Provide the (X, Y) coordinate of the cell's center where the given text is located.  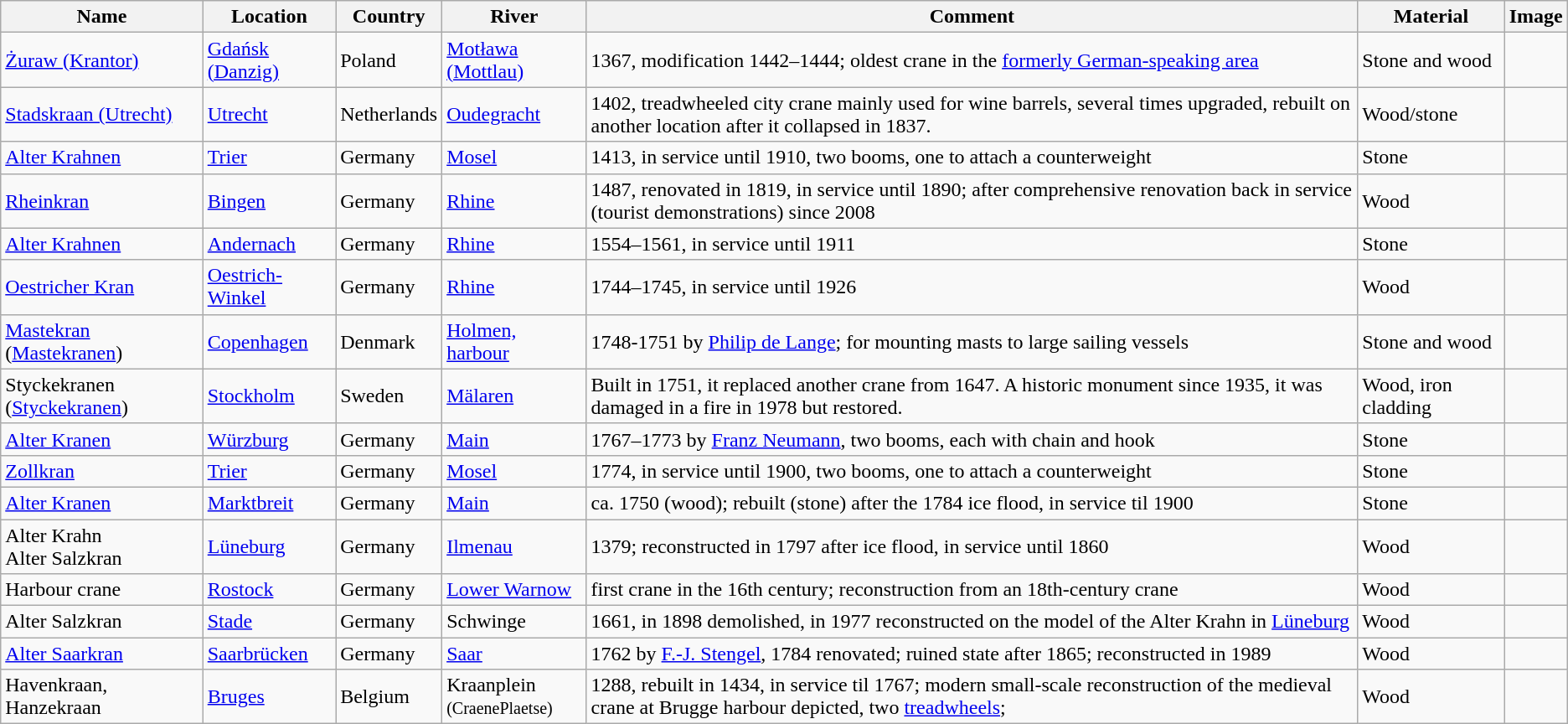
1379; reconstructed in 1797 after ice flood, in service until 1860 (972, 546)
Oestricher Kran (102, 287)
1554–1561, in service until 1911 (972, 244)
Alter KrahnAlter Salzkran (102, 546)
Rheinkran (102, 201)
Schwinge (514, 622)
Lüneburg (269, 546)
Sweden (389, 396)
Stadskraan (Utrecht) (102, 114)
Material (1431, 17)
1487, renovated in 1819, in service until 1890; after comprehensive renovation back in service (tourist demonstrations) since 2008 (972, 201)
first crane in the 16th century; reconstruction from an 18th-century crane (972, 590)
1288, rebuilt in 1434, in service til 1767; modern small-scale reconstruction of the medieval crane at Brugge harbour depicted, two treadwheels; (972, 697)
Comment (972, 17)
Zollkran (102, 471)
Motława (Mottlau) (514, 60)
1748-1751 by Philip de Lange; for mounting masts to large sailing vessels (972, 342)
Mälaren (514, 396)
1762 by F.-J. Stengel, 1784 renovated; ruined state after 1865; reconstructed in 1989 (972, 654)
Alter Salzkran (102, 622)
Saarbrücken (269, 654)
1767–1773 by Franz Neumann, two booms, each with chain and hook (972, 439)
Wood/stone (1431, 114)
Country (389, 17)
Built in 1751, it replaced another crane from 1647. A historic monument since 1935, it was damaged in a fire in 1978 but restored. (972, 396)
Rostock (269, 590)
Belgium (389, 697)
1774, in service until 1900, two booms, one to attach a counterweight (972, 471)
Oudegracht (514, 114)
Würzburg (269, 439)
Poland (389, 60)
Alter Saarkran (102, 654)
Bruges (269, 697)
Name (102, 17)
Żuraw (Krantor) (102, 60)
Andernach (269, 244)
Oestrich-Winkel (269, 287)
Gdańsk (Danzig) (269, 60)
Holmen, harbour (514, 342)
Netherlands (389, 114)
Stade (269, 622)
Harbour crane (102, 590)
Kraanplein(CraenePlaetse) (514, 697)
1402, treadwheeled city crane mainly used for wine barrels, several times upgraded, rebuilt on another location after it collapsed in 1837. (972, 114)
Styckekranen (Styckekranen) (102, 396)
Copenhagen (269, 342)
Bingen (269, 201)
1661, in 1898 demolished, in 1977 reconstructed on the model of the Alter Krahn in Lüneburg (972, 622)
1744–1745, in service until 1926 (972, 287)
1367, modification 1442–1444; oldest crane in the formerly German-speaking area (972, 60)
Ilmenau (514, 546)
Utrecht (269, 114)
Saar (514, 654)
Stockholm (269, 396)
Location (269, 17)
Marktbreit (269, 503)
River (514, 17)
Image (1536, 17)
Wood, iron cladding (1431, 396)
Lower Warnow (514, 590)
Mastekran (Mastekranen) (102, 342)
Denmark (389, 342)
ca. 1750 (wood); rebuilt (stone) after the 1784 ice flood, in service til 1900 (972, 503)
1413, in service until 1910, two booms, one to attach a counterweight (972, 158)
Havenkraan, Hanzekraan (102, 697)
